Return (x, y) of the center of cell containing provided text 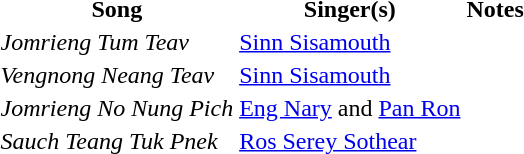
Eng Nary and Pan Ron (350, 108)
